Output the (x, y) coordinate of the center of the cell containing the given text.  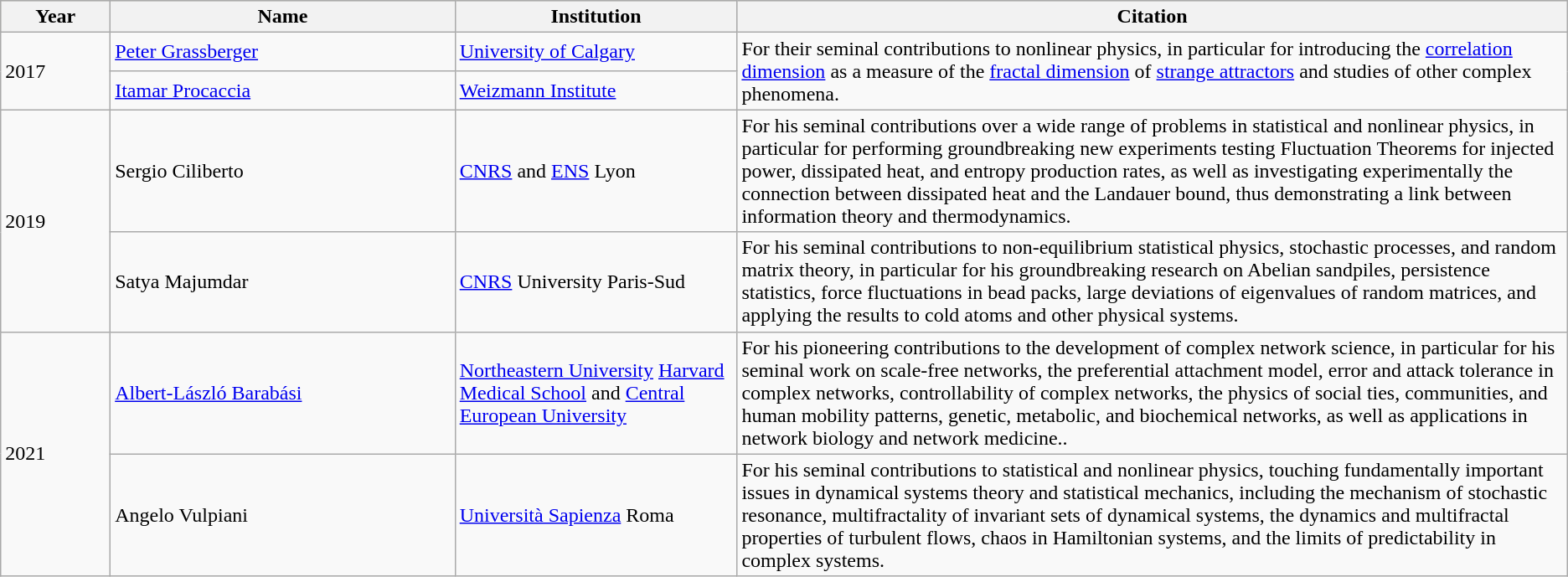
Itamar Procaccia (283, 90)
Satya Majumdar (283, 281)
Name (283, 17)
Angelo Vulpiani (283, 515)
2017 (55, 71)
Northeastern University Harvard Medical School and Central European University (596, 393)
Peter Grassberger (283, 52)
Sergio Ciliberto (283, 171)
Institution (596, 17)
Albert-László Barabási (283, 393)
Citation (1153, 17)
Year (55, 17)
University of Calgary (596, 52)
Università Sapienza Roma (596, 515)
2021 (55, 454)
2019 (55, 221)
CNRS University Paris-Sud (596, 281)
CNRS and ENS Lyon (596, 171)
Weizmann Institute (596, 90)
